Search for the cell housing the specified text and yield its [X, Y] center coordinate. 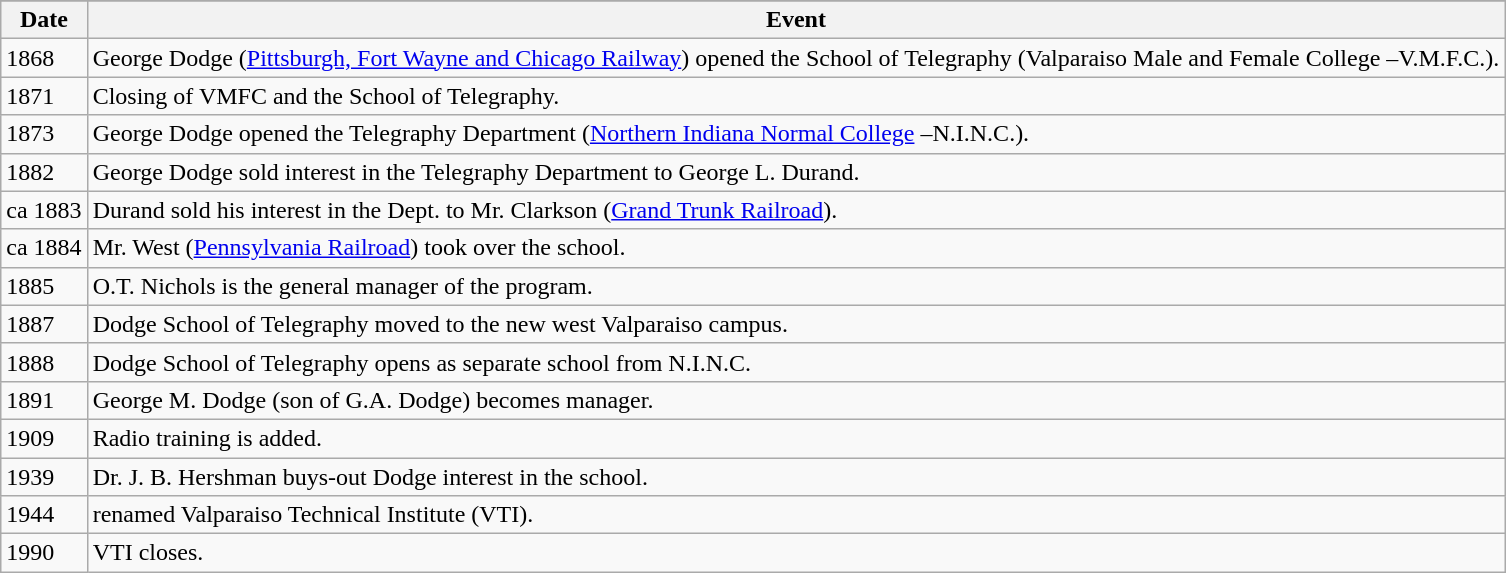
Dr. J. B. Hershman buys-out Dodge interest in the school. [796, 477]
1885 [44, 286]
George Dodge opened the Telegraphy Department (Northern Indiana Normal College –N.I.N.C.). [796, 134]
Mr. West (Pennsylvania Railroad) took over the school. [796, 248]
VTI closes. [796, 553]
Durand sold his interest in the Dept. to Mr. Clarkson (Grand Trunk Railroad). [796, 210]
1944 [44, 515]
1887 [44, 324]
George M. Dodge (son of G.A. Dodge) becomes manager. [796, 400]
Radio training is added. [796, 438]
1909 [44, 438]
George Dodge (Pittsburgh, Fort Wayne and Chicago Railway) opened the School of Telegraphy (Valparaiso Male and Female College –V.M.F.C.). [796, 58]
Dodge School of Telegraphy opens as separate school from N.I.N.C. [796, 362]
ca 1883 [44, 210]
renamed Valparaiso Technical Institute (VTI). [796, 515]
1882 [44, 172]
1868 [44, 58]
George Dodge sold interest in the Telegraphy Department to George L. Durand. [796, 172]
ca 1884 [44, 248]
Dodge School of Telegraphy moved to the new west Valparaiso campus. [796, 324]
1891 [44, 400]
1871 [44, 96]
1939 [44, 477]
Event [796, 20]
1888 [44, 362]
1990 [44, 553]
1873 [44, 134]
Closing of VMFC and the School of Telegraphy. [796, 96]
Date [44, 20]
O.T. Nichols is the general manager of the program. [796, 286]
